From the cell containing the given text, extract its center point as (x, y) coordinate. 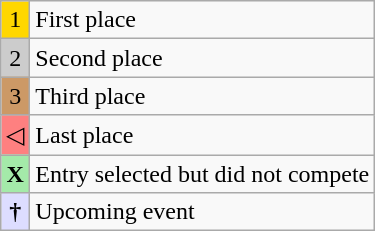
Last place (202, 135)
† (16, 212)
Third place (202, 96)
Entry selected but did not compete (202, 173)
2 (16, 58)
Second place (202, 58)
X (16, 173)
1 (16, 20)
◁ (16, 135)
First place (202, 20)
3 (16, 96)
Upcoming event (202, 212)
